Return the [x, y] coordinate for the center point of the cell that contains the specified text.  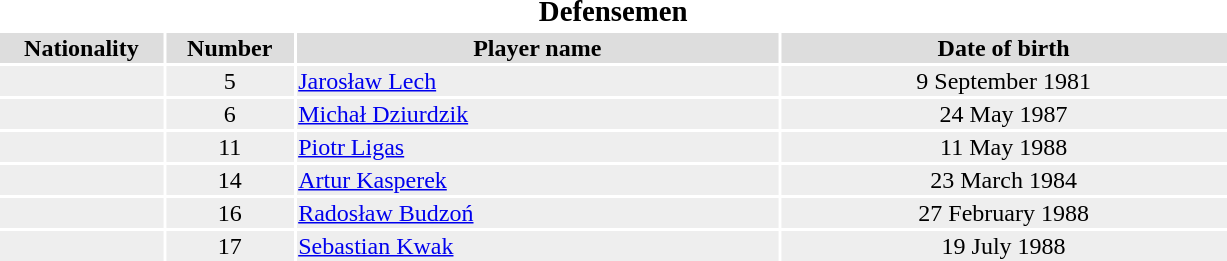
24 May 1987 [1004, 114]
27 February 1988 [1004, 213]
16 [230, 213]
17 [230, 246]
Player name [538, 48]
Date of birth [1004, 48]
Sebastian Kwak [538, 246]
6 [230, 114]
Nationality [82, 48]
19 July 1988 [1004, 246]
Michał Dziurdzik [538, 114]
9 September 1981 [1004, 81]
Number [230, 48]
23 March 1984 [1004, 180]
Radosław Budzoń [538, 213]
11 [230, 147]
Jarosław Lech [538, 81]
5 [230, 81]
11 May 1988 [1004, 147]
Artur Kasperek [538, 180]
Piotr Ligas [538, 147]
14 [230, 180]
